Output the [X, Y] coordinate of the center of the cell containing the given text.  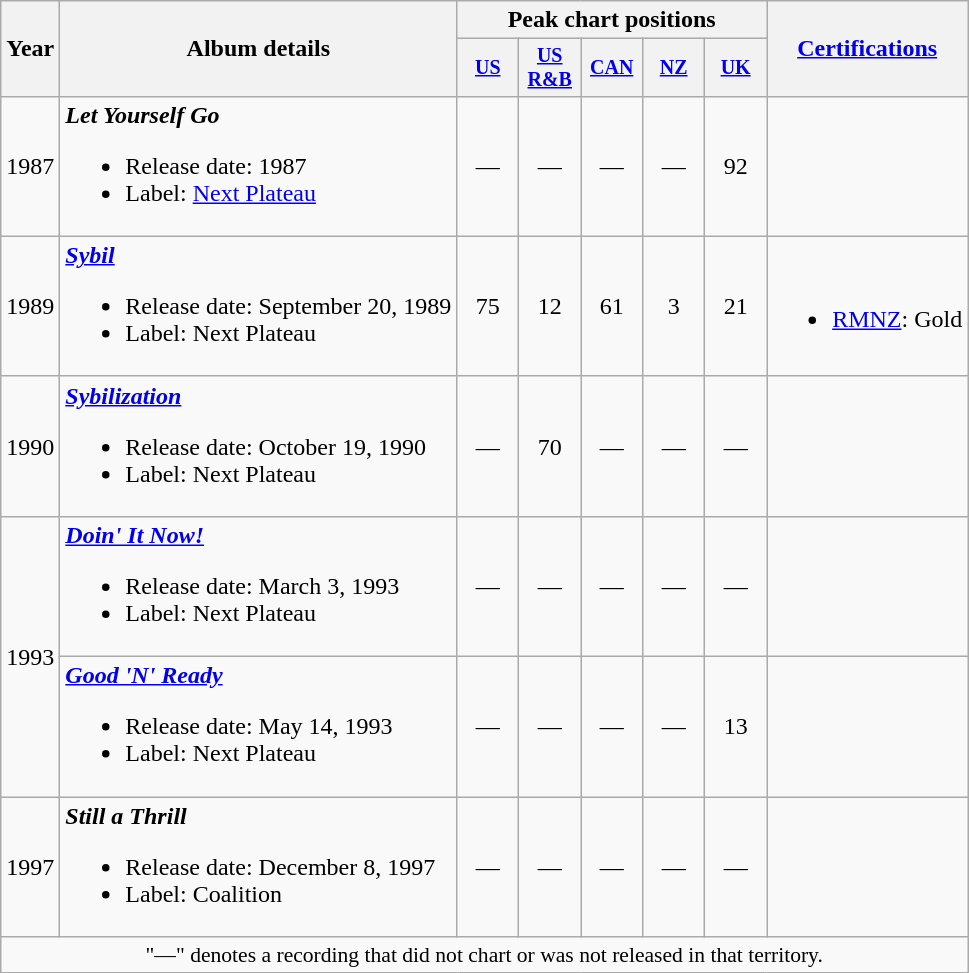
RMNZ: Gold [868, 306]
US R&B [550, 68]
1987 [30, 166]
NZ [674, 68]
12 [550, 306]
Still a ThrillRelease date: December 8, 1997Label: Coalition [258, 867]
13 [736, 727]
"—" denotes a recording that did not chart or was not released in that territory. [484, 955]
1990 [30, 446]
UK [736, 68]
Doin' It Now!Release date: March 3, 1993Label: Next Plateau [258, 586]
Let Yourself GoRelease date: 1987Label: Next Plateau [258, 166]
Year [30, 49]
Album details [258, 49]
SybilizationRelease date: October 19, 1990Label: Next Plateau [258, 446]
US [488, 68]
Certifications [868, 49]
Sybil Release date: September 20, 1989Label: Next Plateau [258, 306]
61 [612, 306]
Peak chart positions [612, 20]
92 [736, 166]
1993 [30, 656]
1997 [30, 867]
75 [488, 306]
3 [674, 306]
1989 [30, 306]
CAN [612, 68]
Good 'N' ReadyRelease date: May 14, 1993Label: Next Plateau [258, 727]
21 [736, 306]
70 [550, 446]
